For the text-containing cell, return its midpoint in [X, Y] coordinate format. 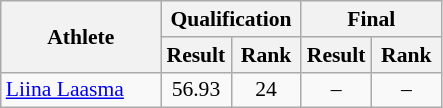
Athlete [81, 36]
Liina Laasma [81, 90]
56.93 [196, 90]
Qualification [231, 19]
Final [371, 19]
24 [266, 90]
